From the cell containing the given text, extract its center point as (X, Y) coordinate. 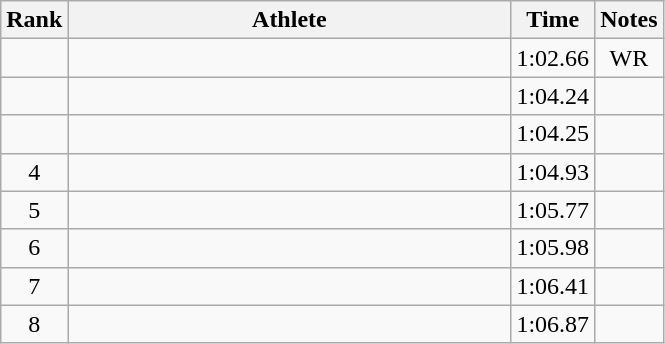
WR (629, 58)
1:04.93 (553, 172)
5 (34, 210)
1:06.87 (553, 324)
1:04.25 (553, 134)
1:05.77 (553, 210)
6 (34, 248)
7 (34, 286)
Time (553, 20)
1:04.24 (553, 96)
Athlete (290, 20)
Rank (34, 20)
1:02.66 (553, 58)
1:05.98 (553, 248)
8 (34, 324)
1:06.41 (553, 286)
4 (34, 172)
Notes (629, 20)
